Locate the cell with the specified text and output its [X, Y] center coordinate. 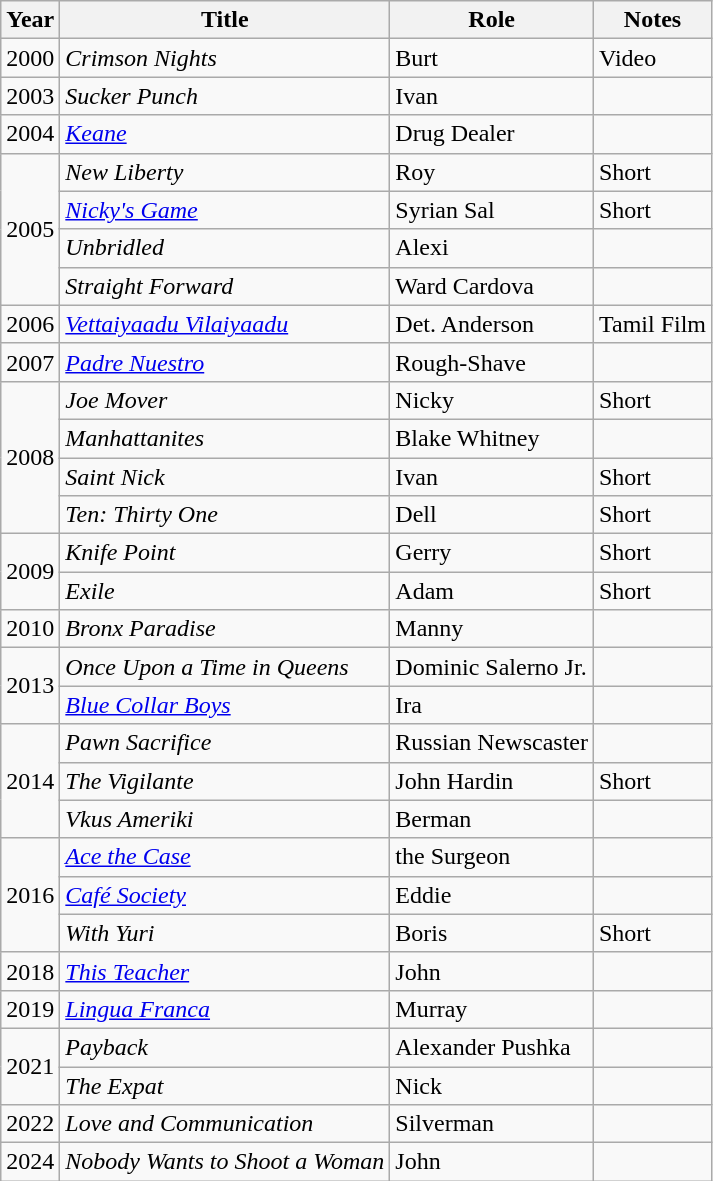
Blake Whitney [492, 438]
Payback [225, 1047]
Video [652, 58]
John Hardin [492, 781]
Straight Forward [225, 286]
Role [492, 20]
Alexander Pushka [492, 1047]
Nobody Wants to Shoot a Woman [225, 1162]
Murray [492, 1009]
Title [225, 20]
Café Society [225, 895]
Joe Mover [225, 400]
Russian Newscaster [492, 743]
Dominic Salerno Jr. [492, 667]
Unbridled [225, 248]
2007 [30, 362]
Knife Point [225, 553]
Lingua Franca [225, 1009]
Det. Anderson [492, 324]
With Yuri [225, 933]
Rough-Shave [492, 362]
2013 [30, 686]
New Liberty [225, 172]
2006 [30, 324]
Drug Dealer [492, 134]
2004 [30, 134]
Vettaiyaadu Vilaiyaadu [225, 324]
2009 [30, 572]
Ira [492, 705]
This Teacher [225, 971]
Manny [492, 629]
Gerry [492, 553]
Pawn Sacrifice [225, 743]
2022 [30, 1124]
Padre Nuestro [225, 362]
2021 [30, 1066]
Alexi [492, 248]
Crimson Nights [225, 58]
2008 [30, 457]
Bronx Paradise [225, 629]
Exile [225, 591]
Saint Nick [225, 477]
Ace the Case [225, 857]
Dell [492, 515]
2010 [30, 629]
Silverman [492, 1124]
Sucker Punch [225, 96]
Adam [492, 591]
Boris [492, 933]
2016 [30, 895]
the Surgeon [492, 857]
Tamil Film [652, 324]
2003 [30, 96]
Keane [225, 134]
Vkus Ameriki [225, 819]
Notes [652, 20]
Nicky [492, 400]
Love and Communication [225, 1124]
The Vigilante [225, 781]
Ten: Thirty One [225, 515]
2014 [30, 781]
2024 [30, 1162]
2000 [30, 58]
The Expat [225, 1085]
Roy [492, 172]
Syrian Sal [492, 210]
Nick [492, 1085]
Blue Collar Boys [225, 705]
2018 [30, 971]
Once Upon a Time in Queens [225, 667]
Ward Cardova [492, 286]
Eddie [492, 895]
Burt [492, 58]
Nicky's Game [225, 210]
2019 [30, 1009]
Year [30, 20]
Manhattanites [225, 438]
Berman [492, 819]
2005 [30, 229]
